Scan for the cell matching the given text and deliver its (X, Y) coordinate at center. 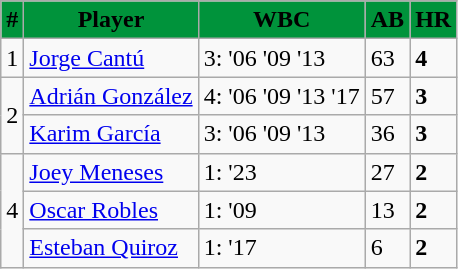
AB (387, 20)
4: '06 '09 '13 '17 (282, 96)
1 (12, 58)
27 (387, 172)
Jorge Cantú (111, 58)
1: '23 (282, 172)
36 (387, 134)
HR (434, 20)
Esteban Quiroz (111, 248)
Karim García (111, 134)
57 (387, 96)
63 (387, 58)
# (12, 20)
1: '09 (282, 210)
13 (387, 210)
Adrián González (111, 96)
6 (387, 248)
Oscar Robles (111, 210)
Player (111, 20)
Joey Meneses (111, 172)
1: '17 (282, 248)
WBC (282, 20)
